Search for the cell housing the specified text and yield its [X, Y] center coordinate. 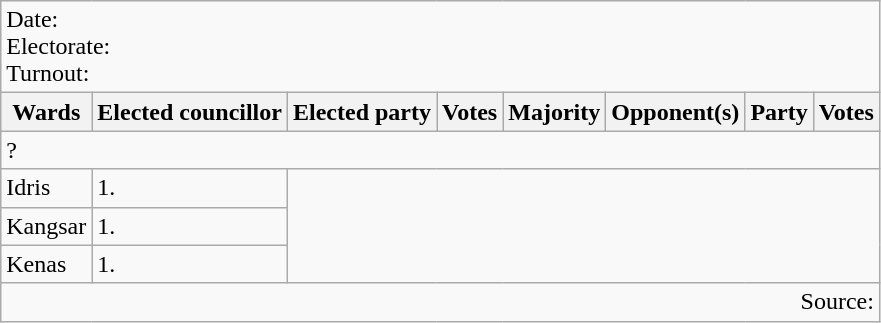
Kangsar [46, 226]
Party [779, 112]
Majority [554, 112]
Opponent(s) [676, 112]
Idris [46, 188]
Date: Electorate: Turnout: [440, 47]
Elected councillor [190, 112]
Elected party [362, 112]
? [440, 150]
Wards [46, 112]
Kenas [46, 264]
Source: [440, 302]
